For the text-containing cell, return its midpoint in [X, Y] coordinate format. 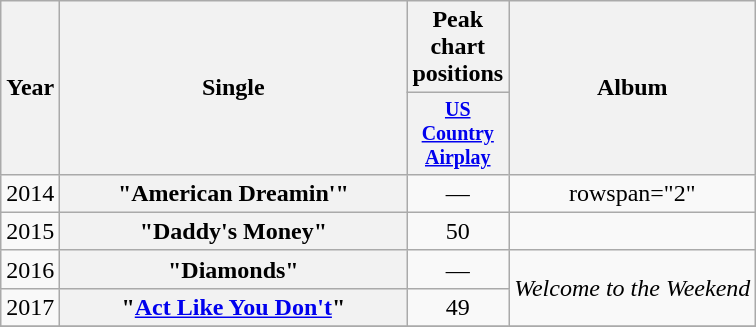
"Daddy's Money" [234, 231]
Year [30, 88]
"American Dreamin'" [234, 193]
2016 [30, 269]
rowspan="2" [632, 193]
2015 [30, 231]
Welcome to the Weekend [632, 288]
Single [234, 88]
US Country Airplay [458, 134]
2014 [30, 193]
"Act Like You Don't" [234, 307]
50 [458, 231]
"Diamonds" [234, 269]
49 [458, 307]
2017 [30, 307]
Peak chartpositions [458, 47]
Album [632, 88]
